Pinpoint the cell where the given text exists, returning its (X, Y) midpoint coordinate. 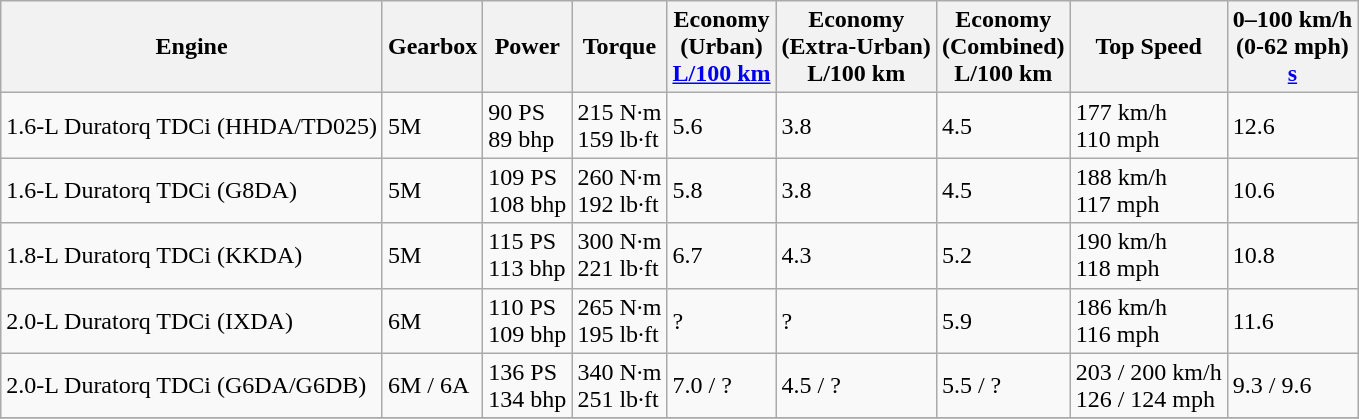
6.7 (722, 256)
11.6 (1292, 320)
Economy(Combined)L/100 km (1003, 47)
10.8 (1292, 256)
5.6 (722, 126)
12.6 (1292, 126)
215 N·m159 lb·ft (620, 126)
Torque (620, 47)
340 N·m251 lb·ft (620, 386)
190 km/h118 mph (1148, 256)
203 / 200 km/h126 / 124 mph (1148, 386)
4.3 (856, 256)
0–100 km/h(0-62 mph)s (1292, 47)
Power (528, 47)
Economy(Extra-Urban)L/100 km (856, 47)
6M (432, 320)
177 km/h110 mph (1148, 126)
Gearbox (432, 47)
110 PS109 bhp (528, 320)
5.2 (1003, 256)
Top Speed (1148, 47)
1.6-L Duratorq TDCi (G8DA) (192, 190)
9.3 / 9.6 (1292, 386)
136 PS134 bhp (528, 386)
115 PS113 bhp (528, 256)
1.8-L Duratorq TDCi (KKDA) (192, 256)
7.0 / ? (722, 386)
5.5 / ? (1003, 386)
188 km/h117 mph (1148, 190)
109 PS108 bhp (528, 190)
Economy(Urban)L/100 km (722, 47)
5.9 (1003, 320)
Engine (192, 47)
265 N·m195 lb·ft (620, 320)
2.0-L Duratorq TDCi (G6DA/G6DB) (192, 386)
90 PS89 bhp (528, 126)
186 km/h116 mph (1148, 320)
10.6 (1292, 190)
2.0-L Duratorq TDCi (IXDA) (192, 320)
1.6-L Duratorq TDCi (HHDA/TD025) (192, 126)
5.8 (722, 190)
6M / 6A (432, 386)
300 N·m221 lb·ft (620, 256)
260 N·m192 lb·ft (620, 190)
4.5 / ? (856, 386)
